From the cell containing the given text, extract its center point as [X, Y] coordinate. 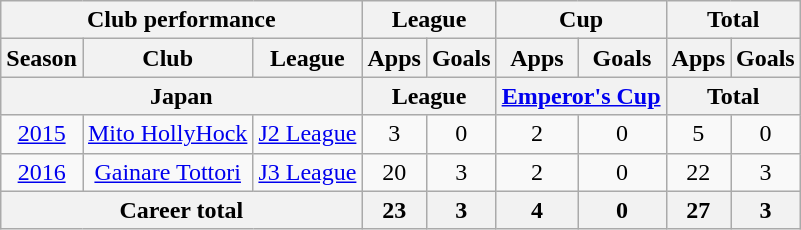
2015 [42, 134]
2016 [42, 172]
Season [42, 58]
Japan [182, 96]
Cup [581, 20]
20 [394, 172]
J3 League [308, 172]
4 [537, 210]
22 [698, 172]
Mito HollyHock [167, 134]
23 [394, 210]
Club [167, 58]
5 [698, 134]
Club performance [182, 20]
Gainare Tottori [167, 172]
27 [698, 210]
Emperor's Cup [581, 96]
J2 League [308, 134]
Career total [182, 210]
